For the text-containing cell, return its midpoint in [x, y] coordinate format. 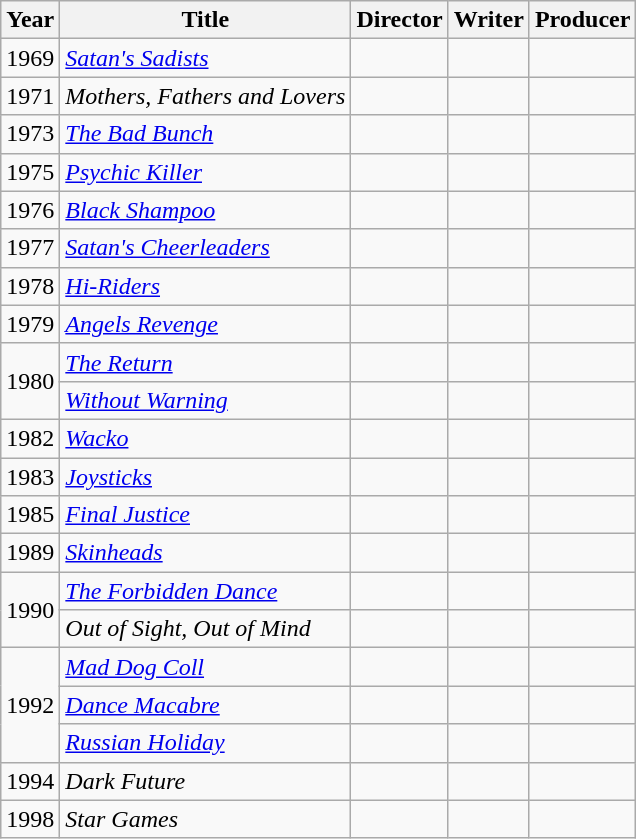
1990 [30, 610]
1983 [30, 477]
Mothers, Fathers and Lovers [206, 96]
1979 [30, 324]
Director [400, 20]
1982 [30, 438]
Satan's Sadists [206, 58]
1978 [30, 286]
1989 [30, 553]
The Forbidden Dance [206, 591]
The Bad Bunch [206, 134]
Mad Dog Coll [206, 667]
1976 [30, 210]
1969 [30, 58]
1994 [30, 781]
Writer [488, 20]
1971 [30, 96]
Title [206, 20]
Satan's Cheerleaders [206, 248]
Black Shampoo [206, 210]
Wacko [206, 438]
Producer [582, 20]
Year [30, 20]
1980 [30, 381]
The Return [206, 362]
Hi-Riders [206, 286]
Angels Revenge [206, 324]
Psychic Killer [206, 172]
Final Justice [206, 515]
Dark Future [206, 781]
1985 [30, 515]
Out of Sight, Out of Mind [206, 629]
Dance Macabre [206, 705]
1992 [30, 705]
Russian Holiday [206, 743]
1977 [30, 248]
Without Warning [206, 400]
1973 [30, 134]
1975 [30, 172]
Joysticks [206, 477]
Star Games [206, 819]
Skinheads [206, 553]
1998 [30, 819]
